Scan for the cell matching the given text and deliver its (X, Y) coordinate at center. 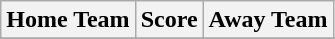
Score (169, 20)
Away Team (268, 20)
Home Team (68, 20)
